For the text-containing cell, return its midpoint in (x, y) coordinate format. 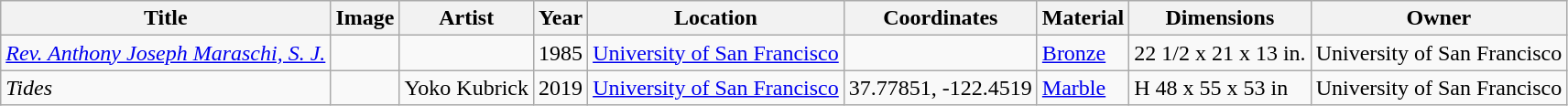
Location (716, 18)
22 1/2 x 21 x 13 in. (1220, 53)
Image (365, 18)
Material (1083, 18)
Rev. Anthony Joseph Maraschi, S. J. (166, 53)
Dimensions (1220, 18)
2019 (561, 88)
Marble (1083, 88)
Coordinates (940, 18)
Yoko Kubrick (467, 88)
37.77851, -122.4519 (940, 88)
Bronze (1083, 53)
Year (561, 18)
Title (166, 18)
H 48 x 55 x 53 in (1220, 88)
Artist (467, 18)
Tides (166, 88)
Owner (1439, 18)
1985 (561, 53)
